Return (X, Y) of the center of cell containing provided text 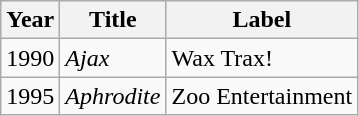
Aphrodite (113, 96)
1995 (30, 96)
Ajax (113, 58)
Year (30, 20)
Zoo Entertainment (262, 96)
1990 (30, 58)
Wax Trax! (262, 58)
Label (262, 20)
Title (113, 20)
